Output the [x, y] coordinate of the center of the cell containing the given text.  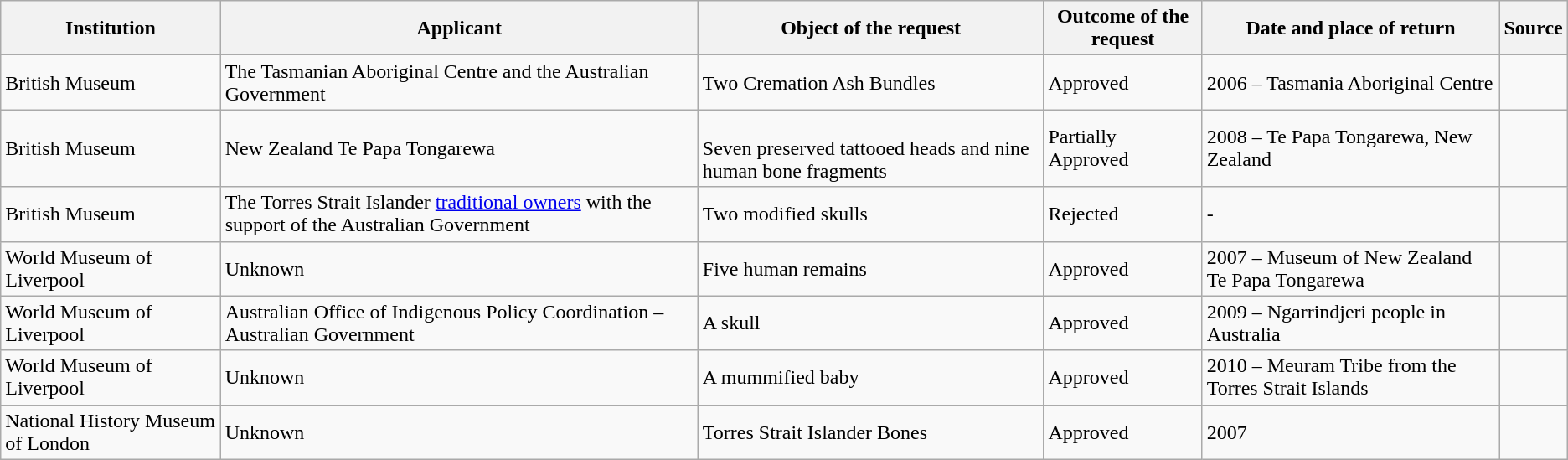
National History Museum of London [111, 432]
Rejected [1122, 214]
New Zealand Te Papa Tongarewa [459, 148]
Australian Office of Indigenous Policy Coordination – Australian Government [459, 323]
Two modified skulls [871, 214]
Source [1533, 28]
Institution [111, 28]
Torres Strait Islander Bones [871, 432]
Seven preserved tattooed heads and nine human bone fragments [871, 148]
2006 – Tasmania Aboriginal Centre [1350, 82]
Two Cremation Ash Bundles [871, 82]
Object of the request [871, 28]
Applicant [459, 28]
A mummified baby [871, 377]
2008 – Te Papa Tongarewa, New Zealand [1350, 148]
2007 [1350, 432]
Partially Approved [1122, 148]
The Torres Strait Islander traditional owners with the support of the Australian Government [459, 214]
2010 – Meuram Tribe from the Torres Strait Islands [1350, 377]
Five human remains [871, 268]
- [1350, 214]
A skull [871, 323]
2009 – Ngarrindjeri people in Australia [1350, 323]
Outcome of the request [1122, 28]
2007 – Museum of New Zealand Te Papa Tongarewa [1350, 268]
Date and place of return [1350, 28]
The Tasmanian Aboriginal Centre and the Australian Government [459, 82]
